Search for the cell housing the specified text and yield its (X, Y) center coordinate. 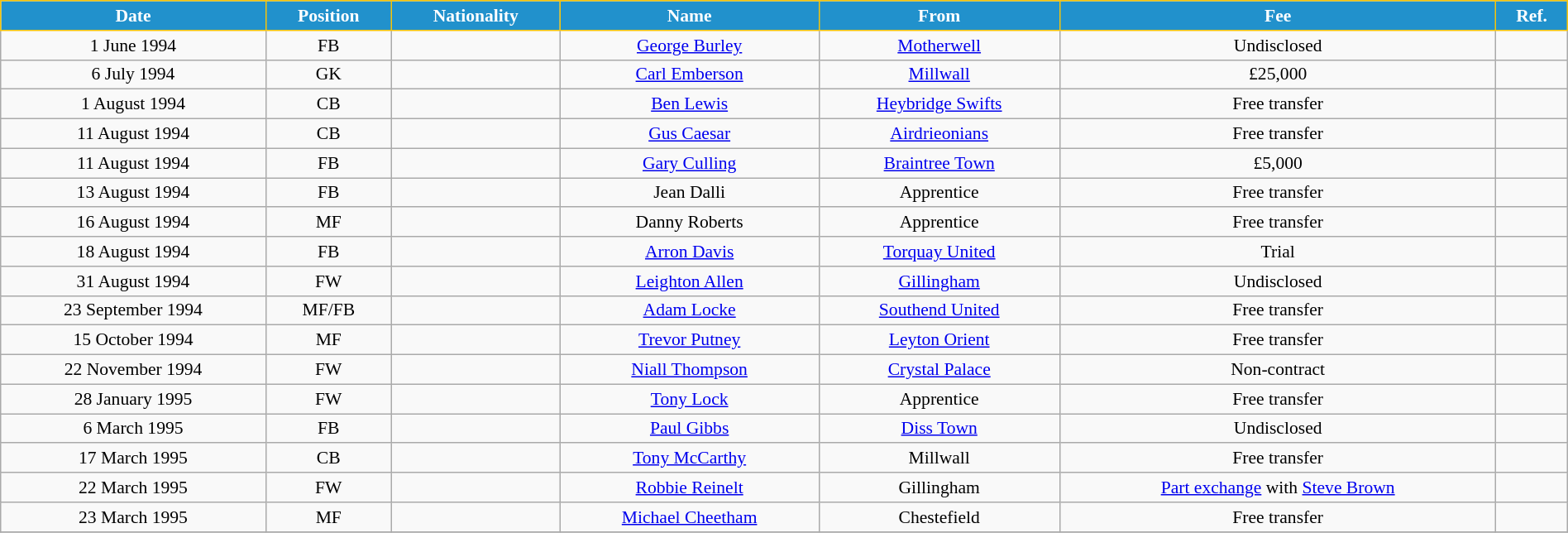
Ben Lewis (690, 104)
Date (133, 16)
Tony McCarthy (690, 459)
22 November 1994 (133, 370)
Trevor Putney (690, 340)
Trial (1278, 252)
Arron Davis (690, 252)
Heybridge Swifts (939, 104)
Niall Thompson (690, 370)
23 September 1994 (133, 310)
17 March 1995 (133, 459)
£5,000 (1278, 163)
Michael Cheetham (690, 517)
1 August 1994 (133, 104)
From (939, 16)
28 January 1995 (133, 399)
Crystal Palace (939, 370)
George Burley (690, 46)
Diss Town (939, 429)
31 August 1994 (133, 281)
£25,000 (1278, 74)
Braintree Town (939, 163)
22 March 1995 (133, 487)
6 March 1995 (133, 429)
13 August 1994 (133, 193)
Ref. (1532, 16)
MF/FB (328, 310)
Name (690, 16)
Part exchange with Steve Brown (1278, 487)
23 March 1995 (133, 517)
Carl Emberson (690, 74)
Leyton Orient (939, 340)
Danny Roberts (690, 223)
Airdrieonians (939, 134)
Motherwell (939, 46)
1 June 1994 (133, 46)
Non-contract (1278, 370)
Gus Caesar (690, 134)
Jean Dalli (690, 193)
Fee (1278, 16)
18 August 1994 (133, 252)
Chestefield (939, 517)
Leighton Allen (690, 281)
Gary Culling (690, 163)
Tony Lock (690, 399)
6 July 1994 (133, 74)
Torquay United (939, 252)
Adam Locke (690, 310)
Nationality (476, 16)
16 August 1994 (133, 223)
Southend United (939, 310)
Position (328, 16)
GK (328, 74)
Paul Gibbs (690, 429)
15 October 1994 (133, 340)
Robbie Reinelt (690, 487)
